For the text-containing cell, return its midpoint in [x, y] coordinate format. 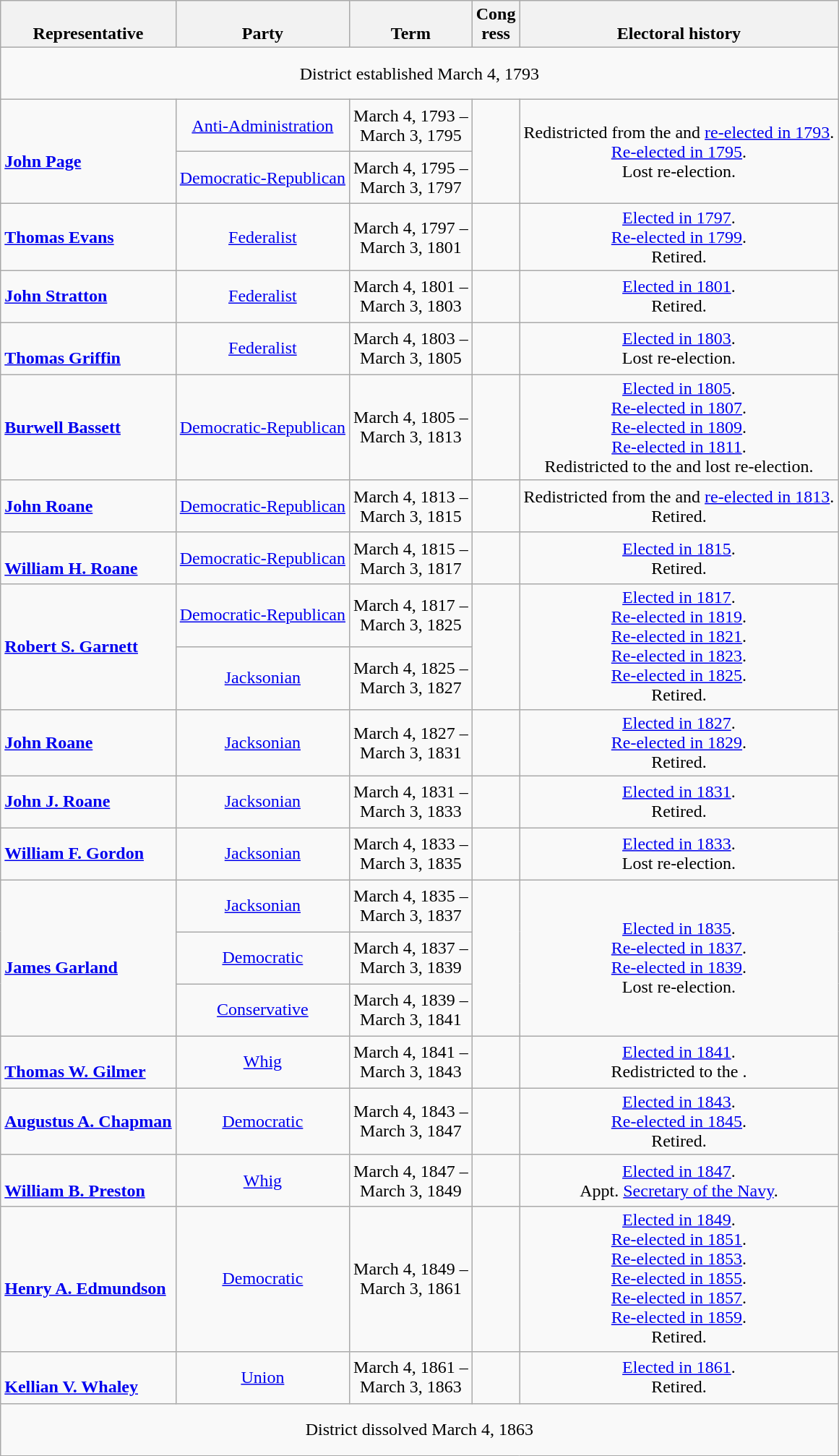
Burwell Bassett [88, 427]
March 4, 1795 –March 3, 1797 [411, 178]
Representative [88, 25]
Henry A. Edmundson [88, 1279]
Robert S. Garnett [88, 646]
Term [411, 25]
Party [262, 25]
Thomas W. Gilmer [88, 1062]
District established March 4, 1793 [419, 74]
Elected in 1833.Lost re-election. [679, 854]
March 4, 1843 –March 3, 1847 [411, 1121]
Anti-Administration [262, 126]
March 4, 1825 –March 3, 1827 [411, 678]
Conservative [262, 1010]
March 4, 1817 –March 3, 1825 [411, 616]
March 4, 1805 –March 3, 1813 [411, 427]
Thomas Griffin [88, 348]
Elected in 1861.Retired. [679, 1377]
Elected in 1805.Re-elected in 1807.Re-elected in 1809.Re-elected in 1811.Redistricted to the and lost re-election. [679, 427]
William H. Roane [88, 558]
Elected in 1797.Re-elected in 1799.Retired. [679, 237]
Elected in 1801.Retired. [679, 296]
March 4, 1847 –March 3, 1849 [411, 1181]
Thomas Evans [88, 237]
March 4, 1849 –March 3, 1861 [411, 1279]
March 4, 1841 –March 3, 1843 [411, 1062]
March 4, 1793 –March 3, 1795 [411, 126]
Redistricted from the and re-elected in 1793.Re-elected in 1795.Lost re-election. [679, 152]
Congress [496, 25]
Elected in 1847.Appt. Secretary of the Navy. [679, 1181]
Elected in 1835.Re-elected in 1837. Re-elected in 1839.Lost re-election. [679, 958]
Elected in 1841.Redistricted to the . [679, 1062]
Electoral history [679, 25]
March 4, 1801 –March 3, 1803 [411, 296]
March 4, 1837 –March 3, 1839 [411, 958]
Elected in 1827.Re-elected in 1829.Retired. [679, 742]
March 4, 1831 –March 3, 1833 [411, 802]
Augustus A. Chapman [88, 1121]
William B. Preston [88, 1181]
Kellian V. Whaley [88, 1377]
John Page [88, 152]
Elected in 1849.Re-elected in 1851.Re-elected in 1853.Re-elected in 1855.Re-elected in 1857.Re-elected in 1859.Retired. [679, 1279]
William F. Gordon [88, 854]
Elected in 1817.Re-elected in 1819.Re-elected in 1821.Re-elected in 1823.Re-elected in 1825.Retired. [679, 646]
March 4, 1861 –March 3, 1863 [411, 1377]
Elected in 1843.Re-elected in 1845.Retired. [679, 1121]
March 4, 1815 –March 3, 1817 [411, 558]
Union [262, 1377]
March 4, 1835 –March 3, 1837 [411, 906]
March 4, 1827 –March 3, 1831 [411, 742]
District dissolved March 4, 1863 [419, 1429]
Elected in 1803.Lost re-election. [679, 348]
John Stratton [88, 296]
March 4, 1839 –March 3, 1841 [411, 1010]
Elected in 1815.Retired. [679, 558]
James Garland [88, 958]
March 4, 1797 –March 3, 1801 [411, 237]
Redistricted from the and re-elected in 1813.Retired. [679, 506]
Elected in 1831.Retired. [679, 802]
John J. Roane [88, 802]
March 4, 1803 –March 3, 1805 [411, 348]
March 4, 1833 –March 3, 1835 [411, 854]
March 4, 1813 –March 3, 1815 [411, 506]
